Pinpoint the cell where the given text exists, returning its (x, y) midpoint coordinate. 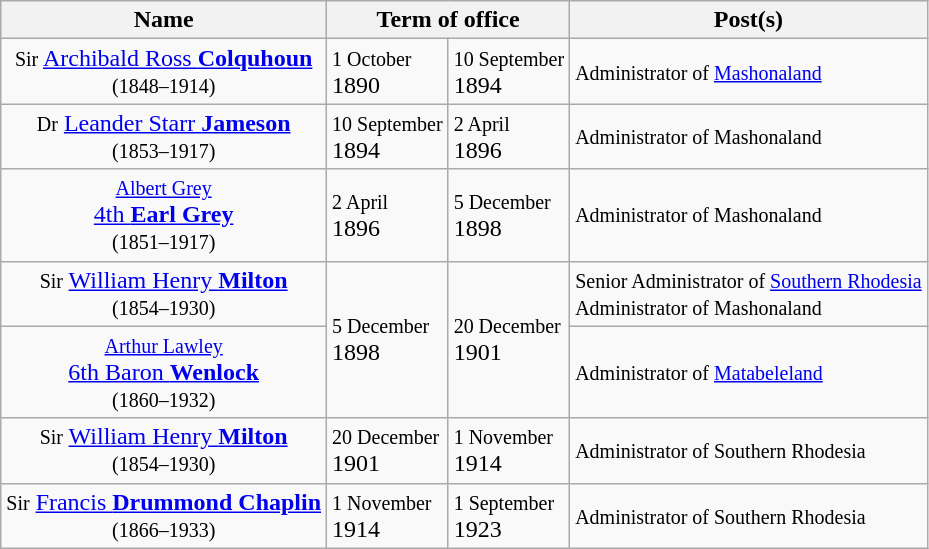
1 September1923 (509, 516)
Albert Grey4th Earl Grey(1851–1917) (164, 215)
Dr Leander Starr Jameson(1853–1917) (164, 136)
Name (164, 20)
Administrator of Matabeleland (749, 372)
Senior Administrator of Southern RhodesiaAdministrator of Mashonaland (749, 294)
Term of office (448, 20)
Arthur Lawley6th Baron Wenlock(1860–1932) (164, 372)
Sir Archibald Ross Colquhoun(1848–1914) (164, 72)
1 October1890 (388, 72)
Post(s) (749, 20)
Sir Francis Drummond Chaplin(1866–1933) (164, 516)
